Detect which cell encompasses the target text, then output its [X, Y] center coordinate. 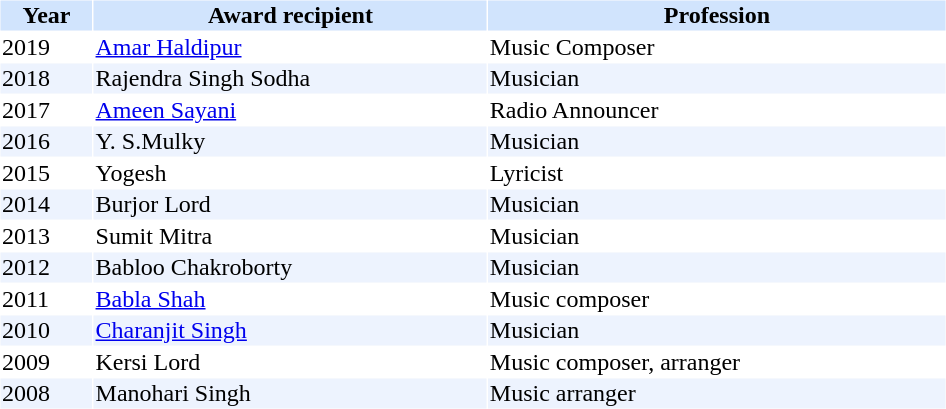
Y. S.Mulky [290, 141]
Profession [716, 15]
Manohari Singh [290, 393]
Babloo Chakroborty [290, 267]
Award recipient [290, 15]
2014 [46, 205]
Ameen Sayani [290, 110]
2017 [46, 110]
Charanjit Singh [290, 331]
Year [46, 15]
2009 [46, 362]
2015 [46, 173]
Music arranger [716, 393]
2008 [46, 393]
Music composer [716, 299]
Rajendra Singh Sodha [290, 79]
2016 [46, 141]
2013 [46, 236]
2019 [46, 47]
Burjor Lord [290, 205]
2011 [46, 299]
Kersi Lord [290, 362]
Lyricist [716, 173]
Radio Announcer [716, 110]
Sumit Mitra [290, 236]
Babla Shah [290, 299]
2010 [46, 331]
Music Composer [716, 47]
Music composer, arranger [716, 362]
2012 [46, 267]
Yogesh [290, 173]
Amar Haldipur [290, 47]
2018 [46, 79]
